Determine the [x, y] coordinate at the center of the cell enclosing the given text.  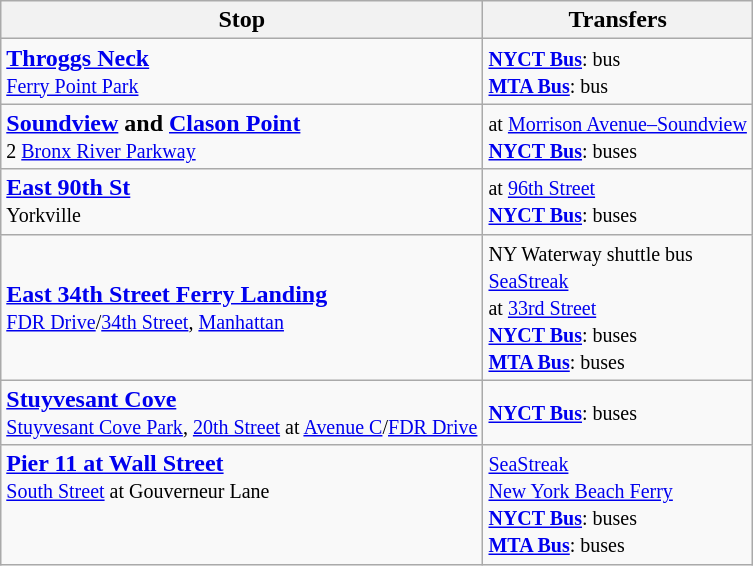
East 34th Street Ferry LandingFDR Drive/34th Street, Manhattan [242, 307]
Stop [242, 20]
Stuyvesant CoveStuyvesant Cove Park, 20th Street at Avenue C/FDR Drive [242, 412]
Pier 11 at Wall StreetSouth Street at Gouverneur Lane [242, 504]
at 96th StreetNYCT Bus: buses [618, 202]
NYCT Bus: busMTA Bus: bus [618, 72]
Soundview and Clason Point2 Bronx River Parkway [242, 136]
NYCT Bus: buses [618, 412]
NY Waterway shuttle busSeaStreak at 33rd StreetNYCT Bus: busesMTA Bus: buses [618, 307]
Transfers [618, 20]
East 90th StYorkville [242, 202]
at Morrison Avenue–SoundviewNYCT Bus: buses [618, 136]
Throggs NeckFerry Point Park [242, 72]
SeaStreakNew York Beach FerryNYCT Bus: busesMTA Bus: buses [618, 504]
